Locate the cell with the specified text and output its (X, Y) center coordinate. 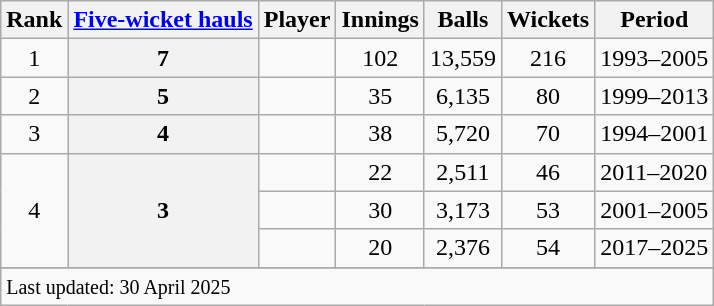
80 (548, 96)
2011–2020 (654, 172)
70 (548, 134)
1999–2013 (654, 96)
7 (163, 58)
2001–2005 (654, 210)
2017–2025 (654, 248)
30 (380, 210)
5,720 (462, 134)
6,135 (462, 96)
54 (548, 248)
Period (654, 20)
Five-wicket hauls (163, 20)
46 (548, 172)
216 (548, 58)
2 (34, 96)
Balls (462, 20)
22 (380, 172)
2,376 (462, 248)
20 (380, 248)
53 (548, 210)
Player (297, 20)
Wickets (548, 20)
35 (380, 96)
3,173 (462, 210)
Last updated: 30 April 2025 (358, 286)
2,511 (462, 172)
1993–2005 (654, 58)
1 (34, 58)
13,559 (462, 58)
102 (380, 58)
Innings (380, 20)
Rank (34, 20)
1994–2001 (654, 134)
5 (163, 96)
38 (380, 134)
